Output the [X, Y] coordinate of the center of the cell containing the given text.  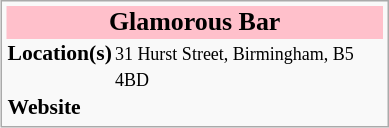
Glamorous Bar [194, 22]
Location(s) [60, 66]
31 Hurst Street, Birmingham, B5 4BD [248, 66]
Website [60, 107]
